Capture the cell that displays the provided text and extract its (X, Y) central coordinate. 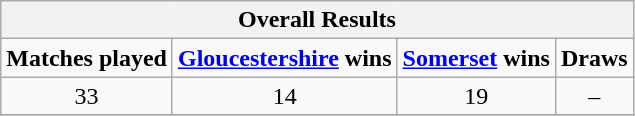
14 (284, 96)
Matches played (87, 58)
– (594, 96)
Gloucestershire wins (284, 58)
33 (87, 96)
Overall Results (317, 20)
19 (476, 96)
Somerset wins (476, 58)
Draws (594, 58)
